From the cell containing the given text, extract its center point as (x, y) coordinate. 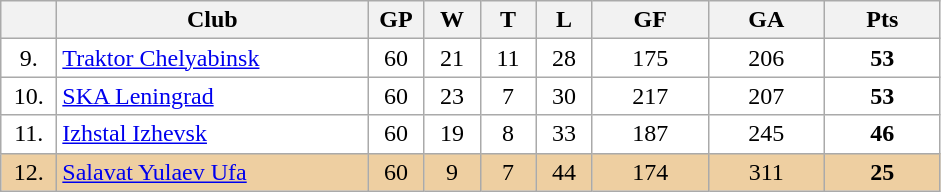
175 (650, 58)
217 (650, 96)
GF (650, 20)
Izhstal Izhevsk (212, 134)
Traktor Chelyabinsk (212, 58)
T (508, 20)
Salavat Yulaev Ufa (212, 172)
311 (766, 172)
25 (882, 172)
174 (650, 172)
33 (564, 134)
11. (29, 134)
12. (29, 172)
9 (452, 172)
28 (564, 58)
10. (29, 96)
L (564, 20)
23 (452, 96)
19 (452, 134)
46 (882, 134)
21 (452, 58)
245 (766, 134)
Club (212, 20)
11 (508, 58)
GA (766, 20)
8 (508, 134)
W (452, 20)
9. (29, 58)
Pts (882, 20)
GP (396, 20)
207 (766, 96)
44 (564, 172)
206 (766, 58)
187 (650, 134)
30 (564, 96)
SKA Leningrad (212, 96)
